Scan for the cell matching the given text and deliver its (X, Y) coordinate at center. 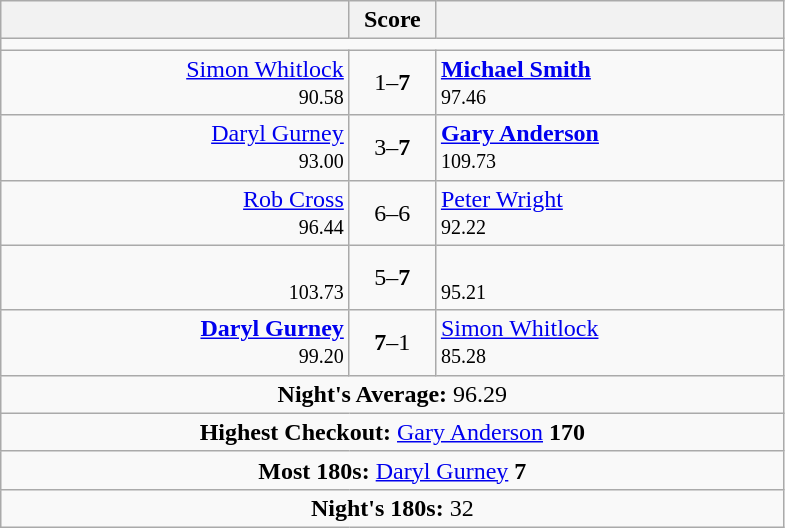
Daryl Gurney 99.20 (176, 342)
95.21 (610, 278)
Peter Wright 92.22 (610, 212)
1–7 (392, 82)
Highest Checkout: Gary Anderson 170 (392, 432)
Rob Cross 96.44 (176, 212)
Michael Smith 97.46 (610, 82)
Simon Whitlock 85.28 (610, 342)
Score (392, 20)
7–1 (392, 342)
Simon Whitlock 90.58 (176, 82)
5–7 (392, 278)
Gary Anderson 109.73 (610, 148)
103.73 (176, 278)
Night's 180s: 32 (392, 508)
6–6 (392, 212)
Daryl Gurney 93.00 (176, 148)
Night's Average: 96.29 (392, 394)
Most 180s: Daryl Gurney 7 (392, 470)
3–7 (392, 148)
